Detect which cell encompasses the target text, then output its (x, y) center coordinate. 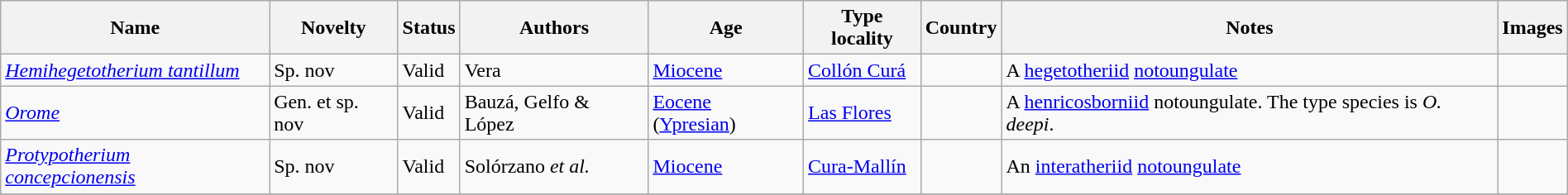
Vera (554, 70)
Status (428, 28)
Gen. et sp. nov (334, 112)
Type locality (863, 28)
Age (726, 28)
Eocene (Ypresian) (726, 112)
Images (1532, 28)
Hemihegetotherium tantillum (136, 70)
Name (136, 28)
Las Flores (863, 112)
A henricosborniid notoungulate. The type species is O. deepi. (1250, 112)
Orome (136, 112)
Authors (554, 28)
Protypotherium concepcionensis (136, 167)
Bauzá, Gelfo & López (554, 112)
An interatheriid notoungulate (1250, 167)
Notes (1250, 28)
A hegetotheriid notoungulate (1250, 70)
Country (961, 28)
Novelty (334, 28)
Cura-Mallín (863, 167)
Solórzano et al. (554, 167)
Collón Curá (863, 70)
